Pinpoint the cell where the given text exists, returning its (x, y) midpoint coordinate. 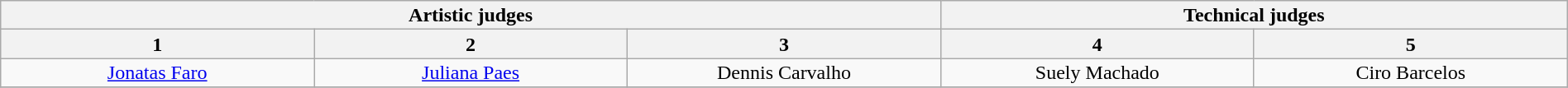
Jonatas Faro (157, 72)
2 (471, 44)
Juliana Paes (471, 72)
4 (1097, 44)
Suely Machado (1097, 72)
3 (784, 44)
5 (1411, 44)
Artistic judges (471, 15)
1 (157, 44)
Dennis Carvalho (784, 72)
Technical judges (1254, 15)
Ciro Barcelos (1411, 72)
